Search for the cell housing the specified text and yield its (X, Y) center coordinate. 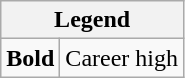
Legend (92, 20)
Bold (30, 58)
Career high (122, 58)
